Output the [X, Y] coordinate of the center of the cell containing the given text.  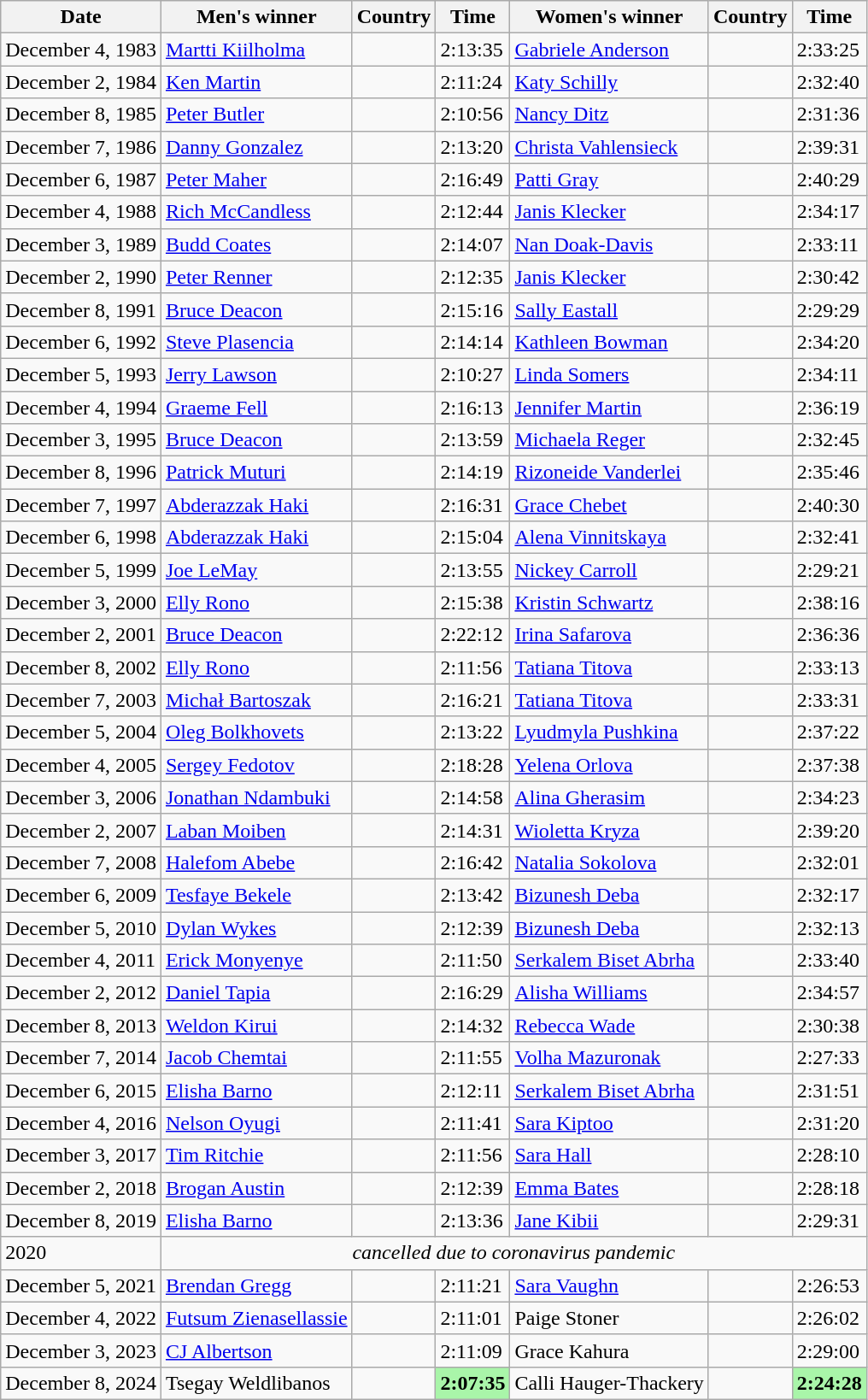
2:15:16 [473, 309]
Dylan Wykes [256, 927]
Rebecca Wade [609, 1026]
Alisha Williams [609, 993]
2:11:41 [473, 1123]
2:27:33 [829, 1058]
CJ Albertson [256, 1350]
Rizoneide Vanderlei [609, 473]
December 8, 1985 [81, 115]
2:34:20 [829, 342]
December 5, 2004 [81, 732]
2:33:11 [829, 244]
December 7, 2003 [81, 700]
December 4, 1983 [81, 50]
Sara Kiptoo [609, 1123]
2:13:36 [473, 1221]
Sergey Fedotov [256, 765]
2:13:59 [473, 440]
2:38:16 [829, 603]
2:14:19 [473, 473]
Oleg Bolkhovets [256, 732]
December 3, 2006 [81, 797]
Nickey Carroll [609, 570]
Christa Vahlensieck [609, 147]
Peter Renner [256, 277]
2:33:40 [829, 961]
Sara Hall [609, 1156]
Emma Bates [609, 1188]
2:29:31 [829, 1221]
Michaela Reger [609, 440]
2:37:22 [829, 732]
2:12:35 [473, 277]
2:13:55 [473, 570]
Kathleen Bowman [609, 342]
Patti Gray [609, 179]
December 5, 2021 [81, 1285]
Joe LeMay [256, 570]
December 8, 2019 [81, 1221]
2:28:10 [829, 1156]
2:30:38 [829, 1026]
Irina Safarova [609, 635]
December 7, 1986 [81, 147]
2:10:27 [473, 374]
2:35:46 [829, 473]
2:34:57 [829, 993]
Kristin Schwartz [609, 603]
December 3, 2023 [81, 1350]
2:31:36 [829, 115]
Gabriele Anderson [609, 50]
December 2, 2001 [81, 635]
2:31:51 [829, 1091]
2:34:23 [829, 797]
2:11:21 [473, 1285]
2:32:40 [829, 82]
2:34:11 [829, 374]
Michał Bartoszak [256, 700]
Ken Martin [256, 82]
2:36:19 [829, 408]
Natalia Sokolova [609, 862]
December 7, 2008 [81, 862]
2:40:29 [829, 179]
Steve Plasencia [256, 342]
Grace Chebet [609, 505]
Date [81, 17]
Paige Stoner [609, 1318]
2:28:18 [829, 1188]
Danny Gonzalez [256, 147]
December 4, 2005 [81, 765]
2:30:42 [829, 277]
Calli Hauger-Thackery [609, 1383]
Weldon Kirui [256, 1026]
2:11:01 [473, 1318]
December 4, 1988 [81, 212]
December 3, 2000 [81, 603]
December 4, 2022 [81, 1318]
Men's winner [256, 17]
Halefom Abebe [256, 862]
Jerry Lawson [256, 374]
Futsum Zienasellassie [256, 1318]
2:34:17 [829, 212]
December 8, 1991 [81, 309]
Tesfaye Bekele [256, 895]
2:12:11 [473, 1091]
2:26:53 [829, 1285]
Nan Doak-Davis [609, 244]
2:29:00 [829, 1350]
Peter Butler [256, 115]
2:31:20 [829, 1123]
Brogan Austin [256, 1188]
Tim Ritchie [256, 1156]
Jennifer Martin [609, 408]
Brendan Gregg [256, 1285]
2:32:17 [829, 895]
December 4, 2016 [81, 1123]
December 6, 1992 [81, 342]
Grace Kahura [609, 1350]
December 6, 2015 [81, 1091]
2:15:04 [473, 538]
Jonathan Ndambuki [256, 797]
2:22:12 [473, 635]
2:16:49 [473, 179]
2:14:32 [473, 1026]
2020 [81, 1253]
2:13:42 [473, 895]
2:32:13 [829, 927]
2:39:31 [829, 147]
December 3, 2017 [81, 1156]
Patrick Muturi [256, 473]
December 2, 1990 [81, 277]
2:33:13 [829, 668]
December 5, 1999 [81, 570]
2:14:31 [473, 830]
2:40:30 [829, 505]
December 4, 1994 [81, 408]
2:39:20 [829, 830]
Jane Kibii [609, 1221]
December 2, 1984 [81, 82]
December 5, 1993 [81, 374]
Sally Eastall [609, 309]
Peter Maher [256, 179]
2:24:28 [829, 1383]
2:32:45 [829, 440]
Katy Schilly [609, 82]
2:36:36 [829, 635]
December 7, 1997 [81, 505]
2:13:22 [473, 732]
2:13:35 [473, 50]
2:37:38 [829, 765]
December 8, 1996 [81, 473]
2:14:14 [473, 342]
2:13:20 [473, 147]
2:11:09 [473, 1350]
2:16:31 [473, 505]
Martti Kiilholma [256, 50]
December 4, 2011 [81, 961]
December 2, 2018 [81, 1188]
Volha Mazuronak [609, 1058]
2:26:02 [829, 1318]
2:12:44 [473, 212]
Lyudmyla Pushkina [609, 732]
December 8, 2002 [81, 668]
December 3, 1989 [81, 244]
December 8, 2013 [81, 1026]
2:15:38 [473, 603]
2:11:55 [473, 1058]
Wioletta Kryza [609, 830]
December 6, 2009 [81, 895]
December 8, 2024 [81, 1383]
cancelled due to coronavirus pandemic [513, 1253]
December 6, 1987 [81, 179]
Yelena Orlova [609, 765]
Daniel Tapia [256, 993]
Nancy Ditz [609, 115]
2:29:29 [829, 309]
2:33:25 [829, 50]
Alina Gherasim [609, 797]
Rich McCandless [256, 212]
2:18:28 [473, 765]
Linda Somers [609, 374]
December 2, 2007 [81, 830]
December 2, 2012 [81, 993]
Erick Monyenye [256, 961]
2:16:13 [473, 408]
2:33:31 [829, 700]
December 7, 2014 [81, 1058]
December 3, 1995 [81, 440]
2:07:35 [473, 1383]
December 5, 2010 [81, 927]
Tsegay Weldlibanos [256, 1383]
2:10:56 [473, 115]
2:16:21 [473, 700]
Graeme Fell [256, 408]
2:14:58 [473, 797]
2:16:29 [473, 993]
2:32:01 [829, 862]
2:14:07 [473, 244]
Sara Vaughn [609, 1285]
Nelson Oyugi [256, 1123]
Laban Moiben [256, 830]
2:29:21 [829, 570]
Jacob Chemtai [256, 1058]
2:11:24 [473, 82]
Women's winner [609, 17]
Budd Coates [256, 244]
2:11:50 [473, 961]
December 6, 1998 [81, 538]
Alena Vinnitskaya [609, 538]
2:32:41 [829, 538]
2:16:42 [473, 862]
